From the cell containing the given text, extract its center point as [x, y] coordinate. 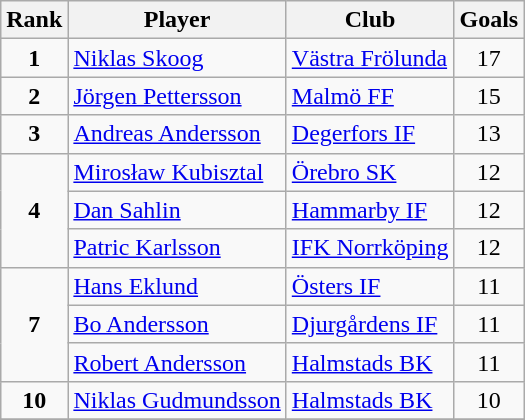
15 [489, 96]
Rank [34, 20]
Goals [489, 20]
13 [489, 134]
Västra Frölunda [370, 58]
Östers IF [370, 286]
Mirosław Kubisztal [177, 172]
Hans Eklund [177, 286]
Andreas Andersson [177, 134]
Player [177, 20]
Örebro SK [370, 172]
Patric Karlsson [177, 248]
Djurgårdens IF [370, 324]
Jörgen Pettersson [177, 96]
Robert Andersson [177, 362]
2 [34, 96]
7 [34, 324]
Bo Andersson [177, 324]
Malmö FF [370, 96]
Niklas Gudmundsson [177, 400]
17 [489, 58]
1 [34, 58]
Degerfors IF [370, 134]
Niklas Skoog [177, 58]
Dan Sahlin [177, 210]
Club [370, 20]
Hammarby IF [370, 210]
IFK Norrköping [370, 248]
3 [34, 134]
4 [34, 210]
